Provide the [x, y] coordinate of the cell's center where the given text is located.  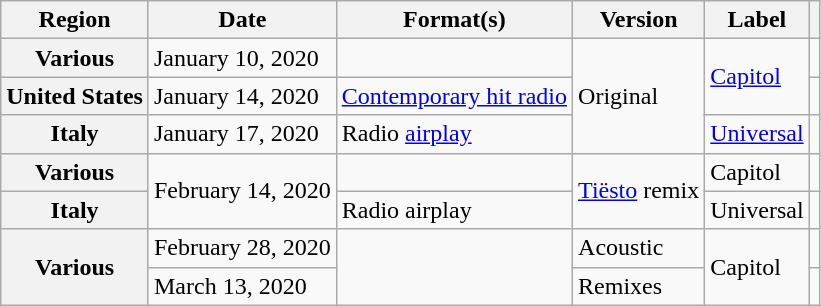
Original [639, 96]
February 28, 2020 [242, 248]
United States [75, 96]
Label [757, 20]
Acoustic [639, 248]
January 14, 2020 [242, 96]
February 14, 2020 [242, 191]
January 17, 2020 [242, 134]
Format(s) [454, 20]
March 13, 2020 [242, 286]
Version [639, 20]
Date [242, 20]
Region [75, 20]
Tiësto remix [639, 191]
January 10, 2020 [242, 58]
Remixes [639, 286]
Contemporary hit radio [454, 96]
